From the cell containing the given text, extract its center point as (X, Y) coordinate. 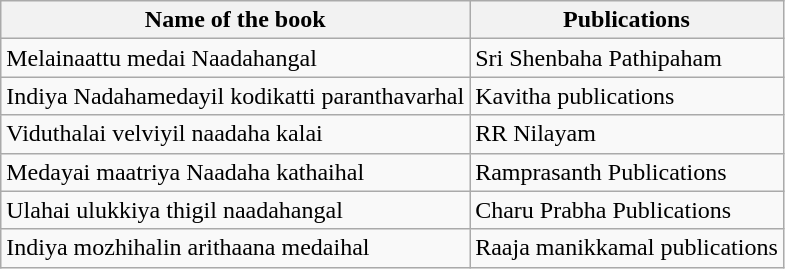
RR Nilayam (627, 134)
Name of the book (236, 20)
Ramprasanth Publications (627, 172)
Charu Prabha Publications (627, 210)
Medayai maatriya Naadaha kathaihal (236, 172)
Indiya Nadahamedayil kodikatti paranthavarhal (236, 96)
Sri Shenbaha Pathipaham (627, 58)
Melainaattu medai Naadahangal (236, 58)
Viduthalai velviyil naadaha kalai (236, 134)
Publications (627, 20)
Ulahai ulukkiya thigil naadahangal (236, 210)
Indiya mozhihalin arithaana medaihal (236, 248)
Raaja manikkamal publications (627, 248)
Kavitha publications (627, 96)
